Locate the cell with the specified text and output its (X, Y) center coordinate. 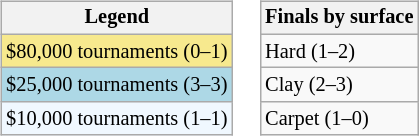
Legend (116, 18)
Clay (2–3) (339, 85)
Finals by surface (339, 18)
$10,000 tournaments (1–1) (116, 119)
Hard (1–2) (339, 51)
$80,000 tournaments (0–1) (116, 51)
Carpet (1–0) (339, 119)
$25,000 tournaments (3–3) (116, 85)
